Output the (x, y) coordinate of the center of the cell containing the given text.  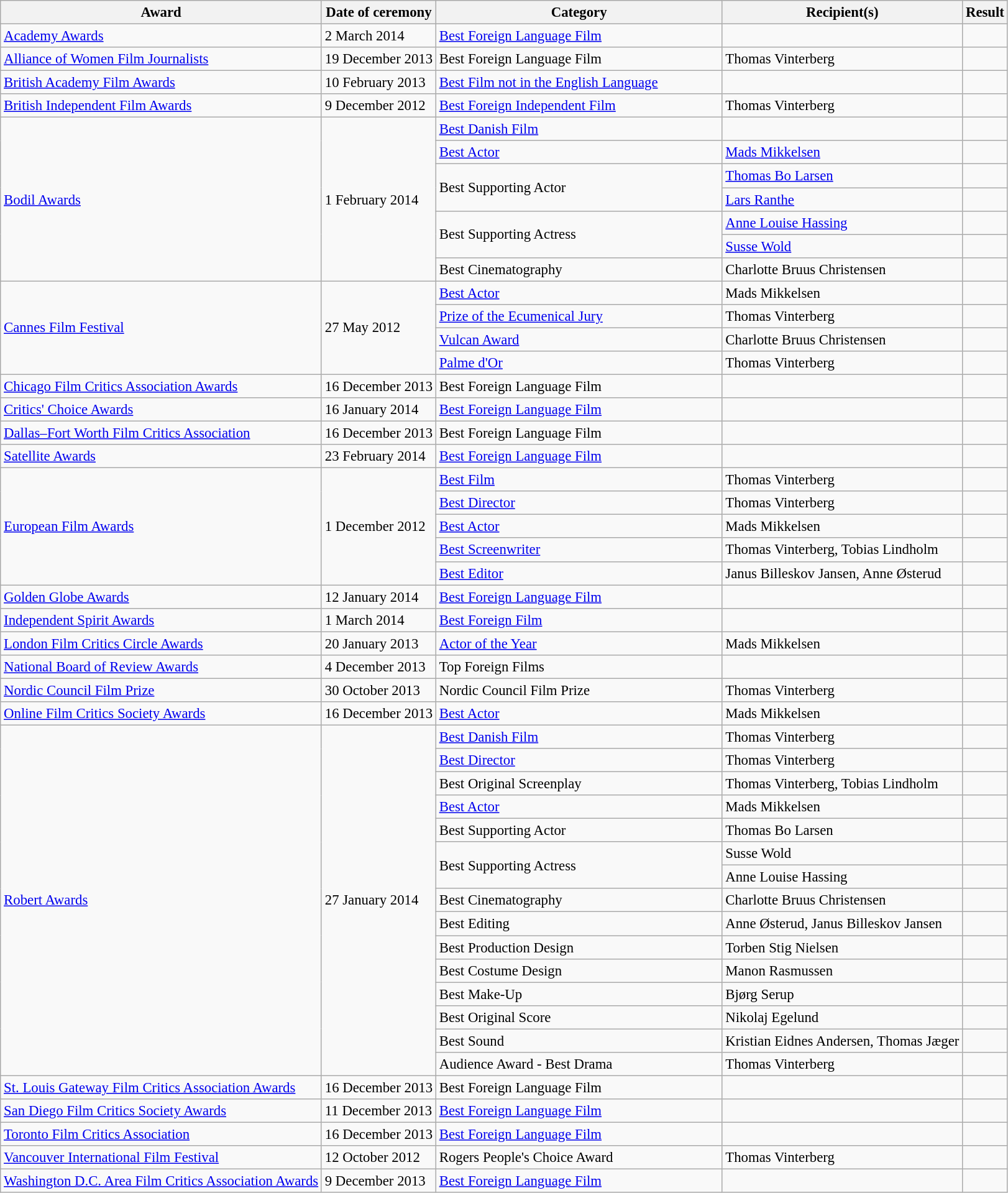
British Academy Film Awards (162, 83)
San Diego Film Critics Society Awards (162, 1111)
Best Sound (579, 1041)
23 February 2014 (378, 456)
1 February 2014 (378, 199)
Best Foreign Film (579, 620)
Best Editor (579, 573)
Satellite Awards (162, 456)
European Film Awards (162, 527)
1 March 2014 (378, 620)
Top Foreign Films (579, 667)
27 May 2012 (378, 328)
Torben Stig Nielsen (843, 947)
Actor of the Year (579, 643)
Cannes Film Festival (162, 328)
Best Film not in the English Language (579, 83)
Rogers People's Choice Award (579, 1158)
12 January 2014 (378, 597)
Robert Awards (162, 900)
Janus Billeskov Jansen, Anne Østerud (843, 573)
20 January 2013 (378, 643)
27 January 2014 (378, 900)
10 February 2013 (378, 83)
Vancouver International Film Festival (162, 1158)
Best Editing (579, 924)
Dallas–Fort Worth Film Critics Association (162, 433)
London Film Critics Circle Awards (162, 643)
St. Louis Gateway Film Critics Association Awards (162, 1087)
Bodil Awards (162, 199)
Best Original Screenplay (579, 784)
Toronto Film Critics Association (162, 1134)
Best Original Score (579, 1017)
Washington D.C. Area Film Critics Association Awards (162, 1181)
Audience Award - Best Drama (579, 1064)
19 December 2013 (378, 59)
Recipient(s) (843, 12)
Nikolaj Egelund (843, 1017)
Date of ceremony (378, 12)
4 December 2013 (378, 667)
11 December 2013 (378, 1111)
Critics' Choice Awards (162, 410)
Academy Awards (162, 36)
Chicago Film Critics Association Awards (162, 386)
Award (162, 12)
9 December 2012 (378, 106)
Best Foreign Independent Film (579, 106)
Best Make-Up (579, 994)
Best Film (579, 480)
Alliance of Women Film Journalists (162, 59)
Independent Spirit Awards (162, 620)
Vulcan Award (579, 339)
Anne Østerud, Janus Billeskov Jansen (843, 924)
Golden Globe Awards (162, 597)
Online Film Critics Society Awards (162, 714)
30 October 2013 (378, 690)
2 March 2014 (378, 36)
Best Screenwriter (579, 550)
National Board of Review Awards (162, 667)
Bjørg Serup (843, 994)
16 January 2014 (378, 410)
British Independent Film Awards (162, 106)
Kristian Eidnes Andersen, Thomas Jæger (843, 1041)
Result (986, 12)
1 December 2012 (378, 527)
Manon Rasmussen (843, 970)
Prize of the Ecumenical Jury (579, 316)
12 October 2012 (378, 1158)
Best Production Design (579, 947)
Best Costume Design (579, 970)
Palme d'Or (579, 363)
9 December 2013 (378, 1181)
Lars Ranthe (843, 200)
Category (579, 12)
